Output the [x, y] coordinate of the center of the cell containing the given text.  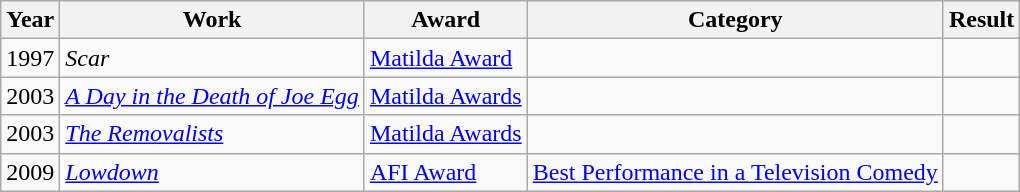
Year [30, 20]
Lowdown [212, 172]
Best Performance in a Television Comedy [735, 172]
Work [212, 20]
Scar [212, 58]
1997 [30, 58]
The Removalists [212, 134]
A Day in the Death of Joe Egg [212, 96]
Category [735, 20]
2009 [30, 172]
Result [981, 20]
Award [446, 20]
AFI Award [446, 172]
Matilda Award [446, 58]
